Return the [x, y] coordinate for the center point of the cell that contains the specified text.  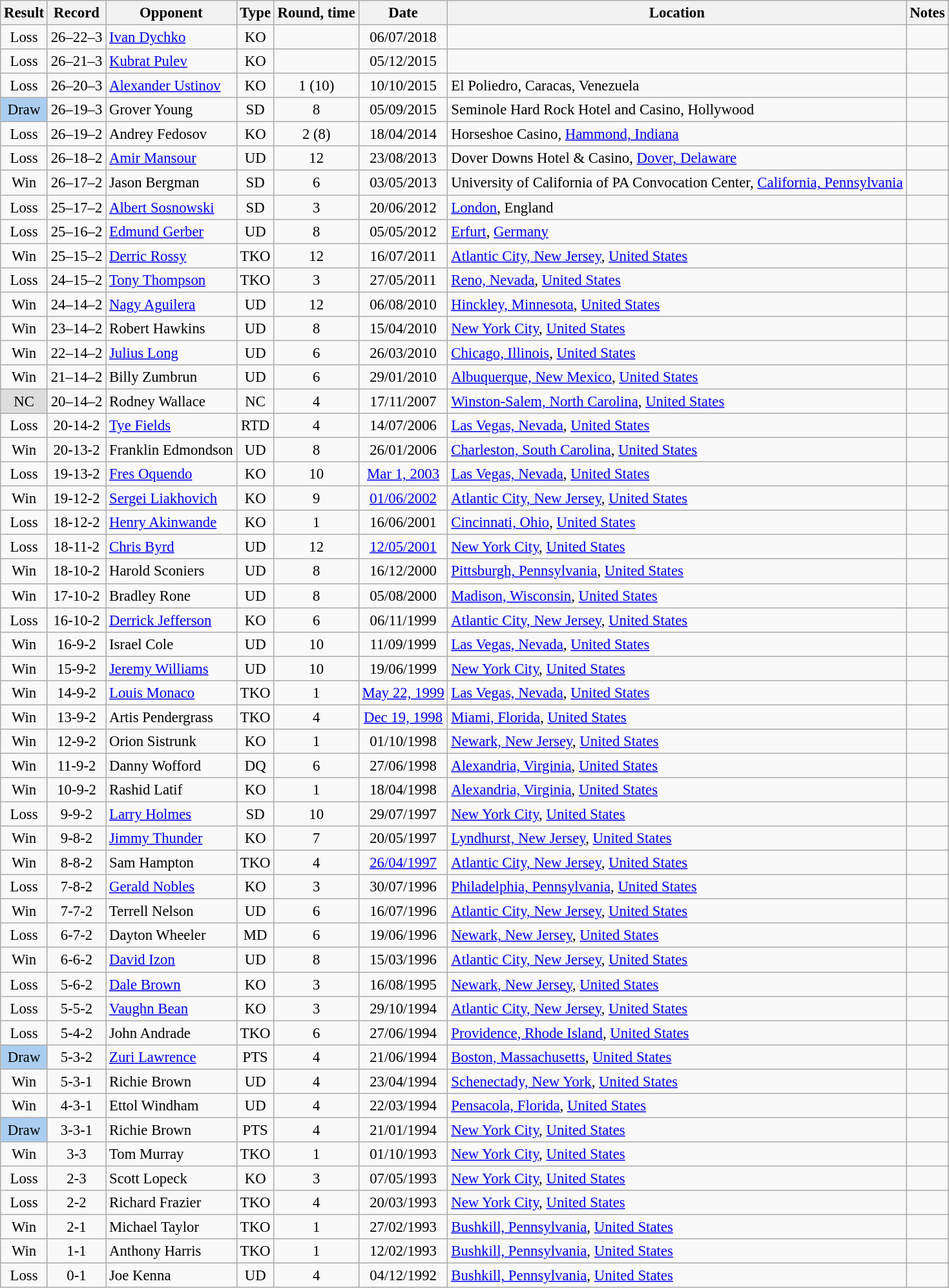
12-9-2 [76, 742]
06/11/1999 [403, 620]
9-9-2 [76, 815]
15-9-2 [76, 669]
Orion Sistrunk [171, 742]
Tye Fields [171, 426]
Schenectady, New York, United States [677, 1081]
29/07/1997 [403, 815]
Vaughn Bean [171, 1008]
Pittsburgh, Pennsylvania, United States [677, 572]
9 [317, 499]
29/01/2010 [403, 377]
04/12/1992 [403, 1276]
30/07/1996 [403, 887]
20/03/1993 [403, 1203]
10/10/2015 [403, 86]
Horseshoe Casino, Hammond, Indiana [677, 134]
01/06/2002 [403, 499]
2 (8) [317, 134]
06/08/2010 [403, 304]
18/04/1998 [403, 790]
Bradley Rone [171, 596]
16/07/1996 [403, 911]
25–16–2 [76, 231]
11-9-2 [76, 765]
18/04/2014 [403, 134]
Lyndhurst, New Jersey, United States [677, 838]
2-2 [76, 1203]
Tony Thompson [171, 280]
3-3 [76, 1154]
8-8-2 [76, 863]
Zuri Lawrence [171, 1057]
Robert Hawkins [171, 329]
01/10/1993 [403, 1154]
El Poliedro, Caracas, Venezuela [677, 86]
1-1 [76, 1251]
Edmund Gerber [171, 231]
Dale Brown [171, 984]
Charleston, South Carolina, United States [677, 450]
Gerald Nobles [171, 887]
26/01/2006 [403, 450]
20/06/2012 [403, 207]
Dover Downs Hotel & Casino, Dover, Delaware [677, 158]
Artis Pendergrass [171, 717]
Danny Wofford [171, 765]
19-13-2 [76, 474]
5-5-2 [76, 1008]
Julius Long [171, 353]
Louis Monaco [171, 693]
0-1 [76, 1276]
Date [403, 13]
Henry Akinwande [171, 523]
John Andrade [171, 1033]
26–22–3 [76, 37]
20-14-2 [76, 426]
21–14–2 [76, 377]
5-4-2 [76, 1033]
Larry Holmes [171, 815]
21/06/1994 [403, 1057]
05/09/2015 [403, 110]
Jimmy Thunder [171, 838]
5-6-2 [76, 984]
Rashid Latif [171, 790]
Sergei Liakhovich [171, 499]
Kubrat Pulev [171, 61]
20–14–2 [76, 401]
Dec 19, 1998 [403, 717]
26–21–3 [76, 61]
15/03/1996 [403, 960]
Richard Frazier [171, 1203]
27/02/1993 [403, 1227]
19-12-2 [76, 499]
7-8-2 [76, 887]
Sam Hampton [171, 863]
26–18–2 [76, 158]
19/06/1996 [403, 936]
9-8-2 [76, 838]
01/10/1998 [403, 742]
Fres Oquendo [171, 474]
17-10-2 [76, 596]
Boston, Massachusetts, United States [677, 1057]
07/05/1993 [403, 1178]
23/04/1994 [403, 1081]
26–17–2 [76, 183]
Ivan Dychko [171, 37]
Derrick Jefferson [171, 620]
Record [76, 13]
18-10-2 [76, 572]
2-1 [76, 1227]
Erfurt, Germany [677, 231]
22/03/1994 [403, 1106]
7-7-2 [76, 911]
10-9-2 [76, 790]
27/05/2011 [403, 280]
Harold Sconiers [171, 572]
David Izon [171, 960]
Seminole Hard Rock Hotel and Casino, Hollywood [677, 110]
Jeremy Williams [171, 669]
Result [25, 13]
05/12/2015 [403, 61]
Alexander Ustinov [171, 86]
13-9-2 [76, 717]
Mar 1, 2003 [403, 474]
Anthony Harris [171, 1251]
RTD [255, 426]
Joe Kenna [171, 1276]
Dayton Wheeler [171, 936]
Scott Lopeck [171, 1178]
26–20–3 [76, 86]
Round, time [317, 13]
12/02/1993 [403, 1251]
25–17–2 [76, 207]
Billy Zumbrun [171, 377]
Jason Bergman [171, 183]
Albuquerque, New Mexico, United States [677, 377]
14-9-2 [76, 693]
26/03/2010 [403, 353]
Winston-Salem, North Carolina, United States [677, 401]
MD [255, 936]
19/06/1999 [403, 669]
15/04/2010 [403, 329]
Type [255, 13]
Reno, Nevada, United States [677, 280]
18-12-2 [76, 523]
7 [317, 838]
Cincinnati, Ohio, United States [677, 523]
Chicago, Illinois, United States [677, 353]
18-11-2 [76, 547]
27/06/1994 [403, 1033]
14/07/2006 [403, 426]
27/06/1998 [403, 765]
16-9-2 [76, 644]
Grover Young [171, 110]
11/09/1999 [403, 644]
Terrell Nelson [171, 911]
Israel Cole [171, 644]
May 22, 1999 [403, 693]
12/05/2001 [403, 547]
16/06/2001 [403, 523]
3-3-1 [76, 1130]
5-3-2 [76, 1057]
20/05/1997 [403, 838]
Philadelphia, Pennsylvania, United States [677, 887]
2-3 [76, 1178]
23/08/2013 [403, 158]
Michael Taylor [171, 1227]
26/04/1997 [403, 863]
Location [677, 13]
Franklin Edmondson [171, 450]
03/05/2013 [403, 183]
Rodney Wallace [171, 401]
Chris Byrd [171, 547]
6-6-2 [76, 960]
16/07/2011 [403, 256]
24–14–2 [76, 304]
16/12/2000 [403, 572]
1 (10) [317, 86]
4-3-1 [76, 1106]
26–19–2 [76, 134]
University of California of PA Convocation Center, California, Pennsylvania [677, 183]
22–14–2 [76, 353]
Pensacola, Florida, United States [677, 1106]
05/08/2000 [403, 596]
Andrey Fedosov [171, 134]
Notes [928, 13]
Opponent [171, 13]
29/10/1994 [403, 1008]
06/07/2018 [403, 37]
25–15–2 [76, 256]
05/05/2012 [403, 231]
Nagy Aguilera [171, 304]
20-13-2 [76, 450]
Albert Sosnowski [171, 207]
23–14–2 [76, 329]
Hinckley, Minnesota, United States [677, 304]
Amir Mansour [171, 158]
16-10-2 [76, 620]
24–15–2 [76, 280]
26–19–3 [76, 110]
Tom Murray [171, 1154]
DQ [255, 765]
Madison, Wisconsin, United States [677, 596]
Providence, Rhode Island, United States [677, 1033]
5-3-1 [76, 1081]
Miami, Florida, United States [677, 717]
Ettol Windham [171, 1106]
16/08/1995 [403, 984]
6-7-2 [76, 936]
17/11/2007 [403, 401]
London, England [677, 207]
Derric Rossy [171, 256]
21/01/1994 [403, 1130]
